Output the (x, y) coordinate of the center of the cell containing the given text.  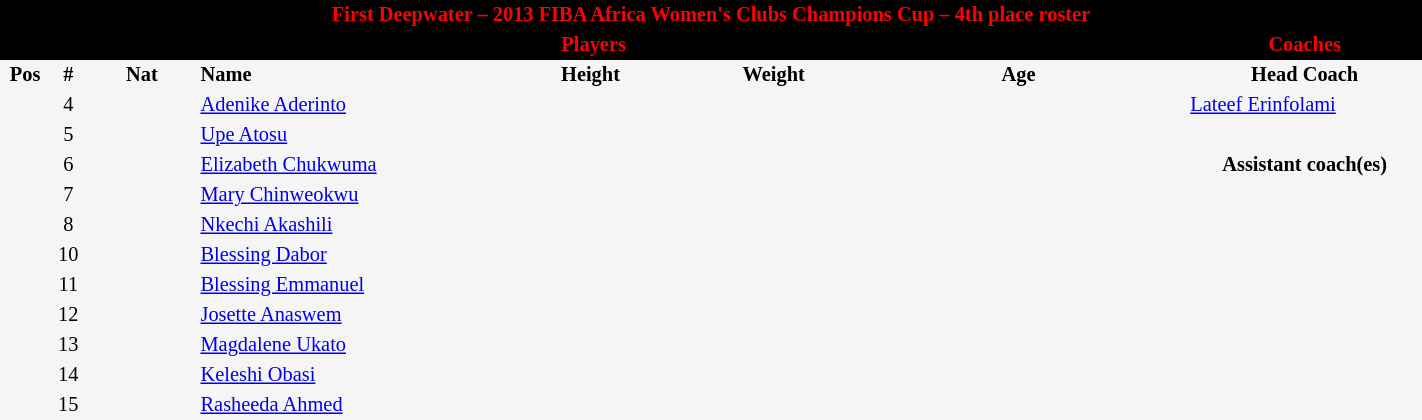
Blessing Emmanuel (340, 285)
Adenike Aderinto (340, 105)
13 (68, 345)
Players (594, 45)
Elizabeth Chukwuma (340, 165)
Upe Atosu (340, 135)
Mary Chinweokwu (340, 195)
Weight (774, 75)
14 (68, 375)
11 (68, 285)
Height (591, 75)
Nkechi Akashili (340, 225)
First Deepwater – 2013 FIBA Africa Women's Clubs Champions Cup – 4th place roster (711, 15)
Magdalene Ukato (340, 345)
Rasheeda Ahmed (340, 405)
Lateef Erinfolami (1304, 105)
8 (68, 225)
12 (68, 315)
Head Coach (1304, 75)
Josette Anaswem (340, 315)
7 (68, 195)
Coaches (1304, 45)
Age (1019, 75)
Assistant coach(es) (1304, 165)
10 (68, 255)
Keleshi Obasi (340, 375)
Name (340, 75)
4 (68, 105)
# (68, 75)
Pos (25, 75)
15 (68, 405)
Blessing Dabor (340, 255)
Nat (142, 75)
6 (68, 165)
5 (68, 135)
